Return the [X, Y] coordinate for the center point of the cell that contains the specified text.  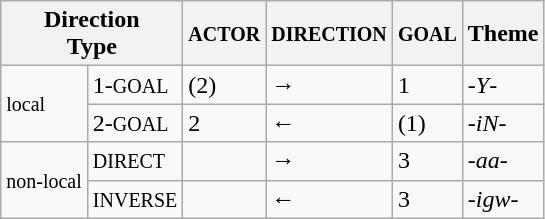
-igw- [503, 199]
Theme [503, 34]
ACTOR [224, 34]
(2) [224, 85]
-iN- [503, 123]
(1) [427, 123]
local [44, 104]
INVERSE [134, 199]
GOAL [427, 34]
-aa- [503, 161]
DIRECTION [330, 34]
1 [427, 85]
non-local [44, 180]
2 [224, 123]
DirectionType [92, 34]
2-GOAL [134, 123]
1-GOAL [134, 85]
DIRECT [134, 161]
-Y- [503, 85]
